Provide the (X, Y) coordinate of the cell's center where the given text is located.  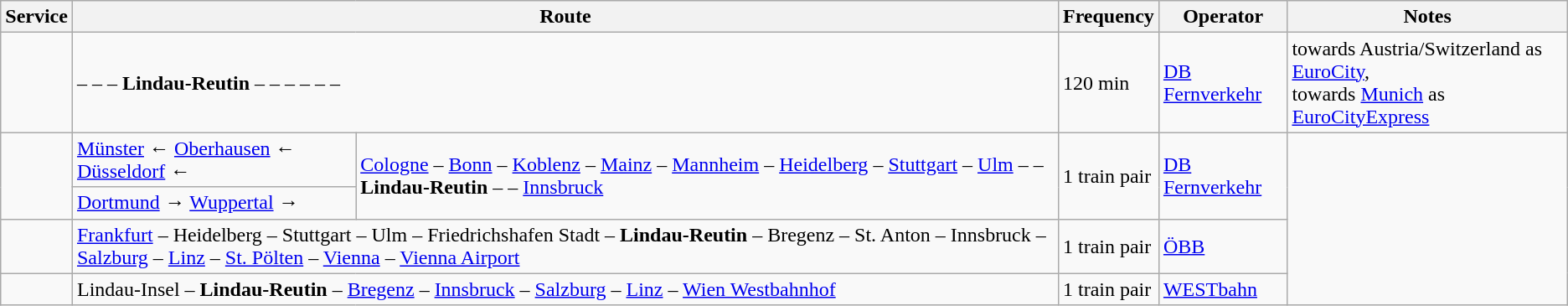
ÖBB (1223, 246)
Dortmund → Wuppertal → (214, 203)
WESTbahn (1223, 289)
Operator (1223, 17)
towards Austria/Switzerland as EuroCity,towards Munich as EuroCityExpress (1427, 82)
Service (37, 17)
Cologne – Bonn – Koblenz – Mainz – Mannheim – Heidelberg – Stuttgart – Ulm – – Lindau-Reutin – – Innsbruck (707, 176)
Frequency (1108, 17)
Münster ← Oberhausen ← Düsseldorf ← (214, 159)
Route (565, 17)
Lindau-Insel – Lindau-Reutin – Bregenz – Innsbruck – Salzburg – Linz – Wien Westbahnhof (565, 289)
120 min (1108, 82)
– – – Lindau-Reutin – – – – – – (565, 82)
Notes (1427, 17)
